Capture the cell that displays the provided text and extract its [x, y] central coordinate. 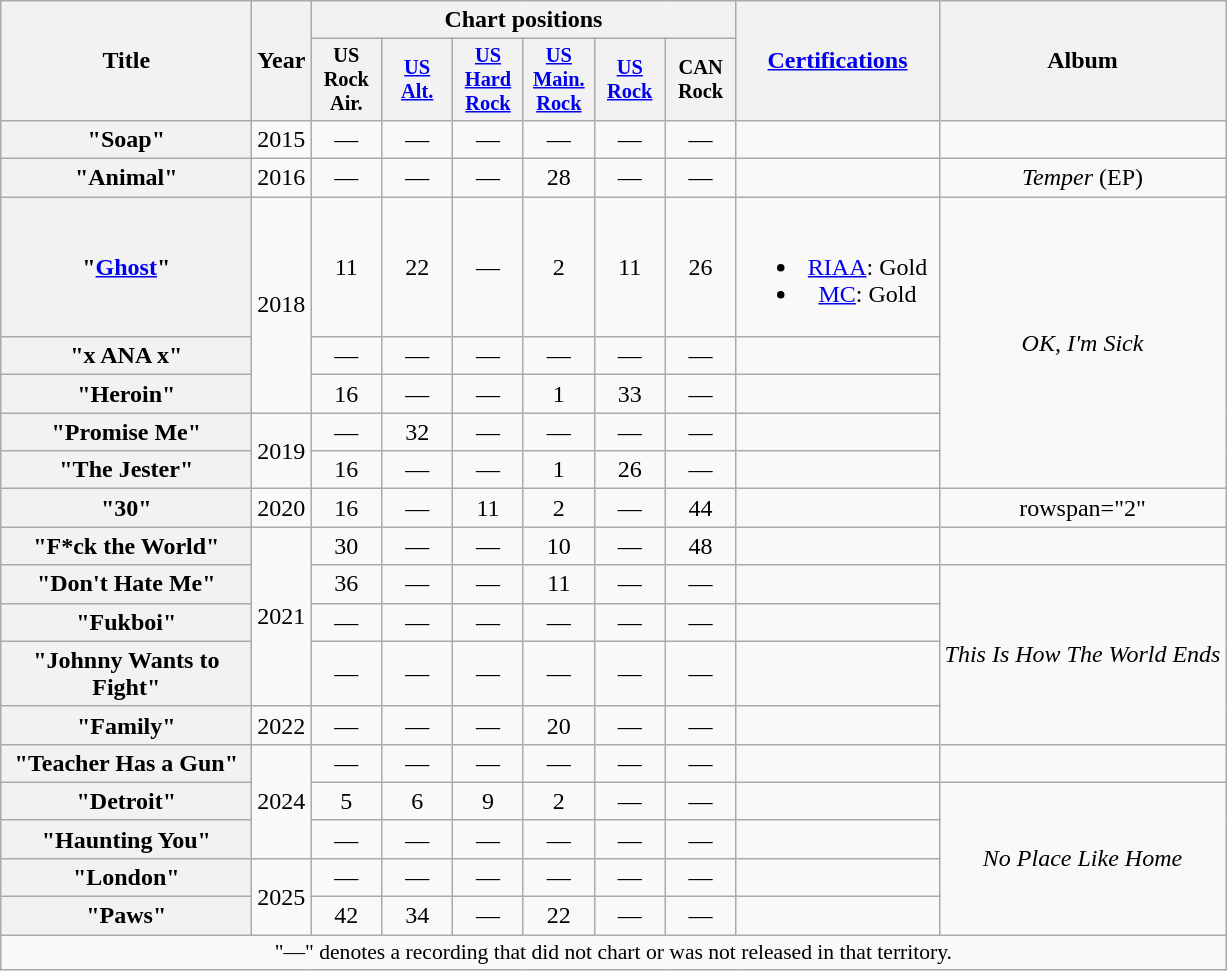
2016 [282, 178]
20 [558, 725]
"30" [126, 508]
2018 [282, 305]
USHard Rock [488, 80]
42 [346, 916]
"Johnny Wants to Fight" [126, 674]
USRock [630, 80]
RIAA: GoldMC: Gold [838, 267]
"Don't Hate Me" [126, 584]
USAlt. [418, 80]
34 [418, 916]
"Fukboi" [126, 622]
OK, I'm Sick [1082, 343]
44 [700, 508]
"F*ck the World" [126, 546]
"Family" [126, 725]
36 [346, 584]
rowspan="2" [1082, 508]
33 [630, 394]
This Is How The World Ends [1082, 654]
"Animal" [126, 178]
2020 [282, 508]
30 [346, 546]
Chart positions [524, 20]
"Ghost" [126, 267]
2022 [282, 725]
CANRock [700, 80]
Album [1082, 61]
2021 [282, 616]
10 [558, 546]
"The Jester" [126, 470]
"Paws" [126, 916]
"—" denotes a recording that did not chart or was not released in that territory. [614, 953]
No Place Like Home [1082, 858]
"Haunting You" [126, 839]
"London" [126, 877]
Certifications [838, 61]
USRockAir. [346, 80]
"Promise Me" [126, 432]
32 [418, 432]
5 [346, 801]
"Detroit" [126, 801]
28 [558, 178]
USMain.Rock [558, 80]
6 [418, 801]
Title [126, 61]
Temper (EP) [1082, 178]
"Heroin" [126, 394]
48 [700, 546]
"Soap" [126, 139]
"x ANA x" [126, 356]
"Teacher Has a Gun" [126, 763]
2019 [282, 451]
2024 [282, 801]
2025 [282, 896]
Year [282, 61]
9 [488, 801]
2015 [282, 139]
